Scan for the cell matching the given text and deliver its (x, y) coordinate at center. 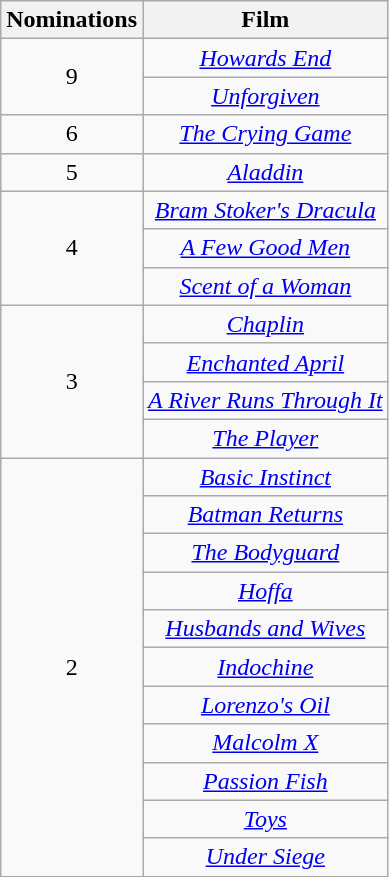
Indochine (265, 667)
Nominations (72, 20)
Unforgiven (265, 96)
5 (72, 172)
Scent of a Woman (265, 286)
Toys (265, 819)
Lorenzo's Oil (265, 705)
Bram Stoker's Dracula (265, 210)
The Crying Game (265, 134)
2 (72, 668)
Malcolm X (265, 743)
6 (72, 134)
Film (265, 20)
Chaplin (265, 324)
Enchanted April (265, 362)
4 (72, 248)
Husbands and Wives (265, 629)
A River Runs Through It (265, 400)
9 (72, 77)
Under Siege (265, 857)
Passion Fish (265, 781)
Hoffa (265, 591)
Batman Returns (265, 515)
Basic Instinct (265, 477)
The Player (265, 438)
The Bodyguard (265, 553)
Aladdin (265, 172)
A Few Good Men (265, 248)
3 (72, 381)
Howards End (265, 58)
